Determine the (x, y) coordinate at the center of the cell enclosing the given text.  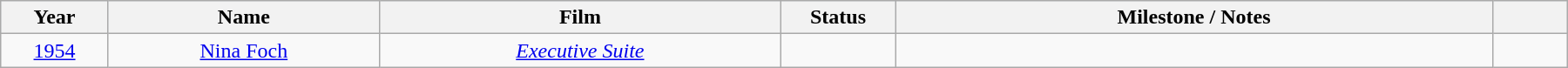
Milestone / Notes (1194, 17)
Status (838, 17)
Nina Foch (244, 51)
Film (580, 17)
1954 (55, 51)
Executive Suite (580, 51)
Name (244, 17)
Year (55, 17)
